Detect which cell encompasses the target text, then output its (X, Y) center coordinate. 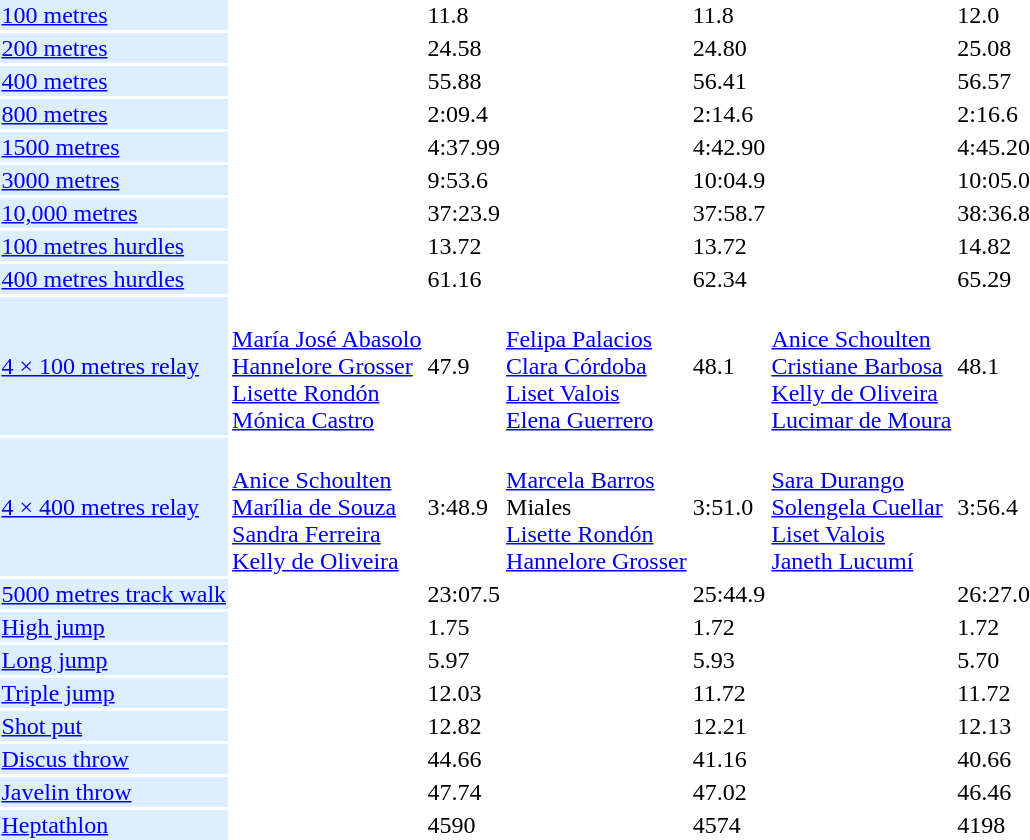
62.34 (729, 279)
2:09.4 (464, 114)
37:58.7 (729, 213)
Discus throw (114, 759)
Heptathlon (114, 825)
Anice SchoultenMarília de SouzaSandra FerreiraKelly de Oliveira (327, 507)
200 metres (114, 48)
24.80 (729, 48)
4 × 400 metres relay (114, 507)
47.9 (464, 366)
Marcela BarrosMialesLisette RondónHannelore Grosser (597, 507)
2:14.6 (729, 114)
Sara DurangoSolengela CuellarLiset ValoisJaneth Lucumí (862, 507)
61.16 (464, 279)
5000 metres track walk (114, 594)
María José AbasoloHannelore GrosserLisette RondónMónica Castro (327, 366)
4 × 100 metres relay (114, 366)
Anice SchoultenCristiane BarbosaKelly de OliveiraLucimar de Moura (862, 366)
Long jump (114, 660)
4574 (729, 825)
23:07.5 (464, 594)
400 metres (114, 81)
100 metres hurdles (114, 246)
12.03 (464, 693)
37:23.9 (464, 213)
48.1 (729, 366)
400 metres hurdles (114, 279)
47.74 (464, 792)
4:42.90 (729, 147)
12.21 (729, 726)
4590 (464, 825)
Felipa PalaciosClara CórdobaLiset ValoisElena Guerrero (597, 366)
800 metres (114, 114)
25:44.9 (729, 594)
1.72 (729, 627)
12.82 (464, 726)
Javelin throw (114, 792)
3:51.0 (729, 507)
High jump (114, 627)
55.88 (464, 81)
4:37.99 (464, 147)
41.16 (729, 759)
44.66 (464, 759)
Shot put (114, 726)
56.41 (729, 81)
3000 metres (114, 180)
5.97 (464, 660)
10:04.9 (729, 180)
3:48.9 (464, 507)
47.02 (729, 792)
10,000 metres (114, 213)
100 metres (114, 15)
5.93 (729, 660)
24.58 (464, 48)
1.75 (464, 627)
11.72 (729, 693)
1500 metres (114, 147)
Triple jump (114, 693)
9:53.6 (464, 180)
